Determine the [X, Y] coordinate at the center of the cell enclosing the given text.  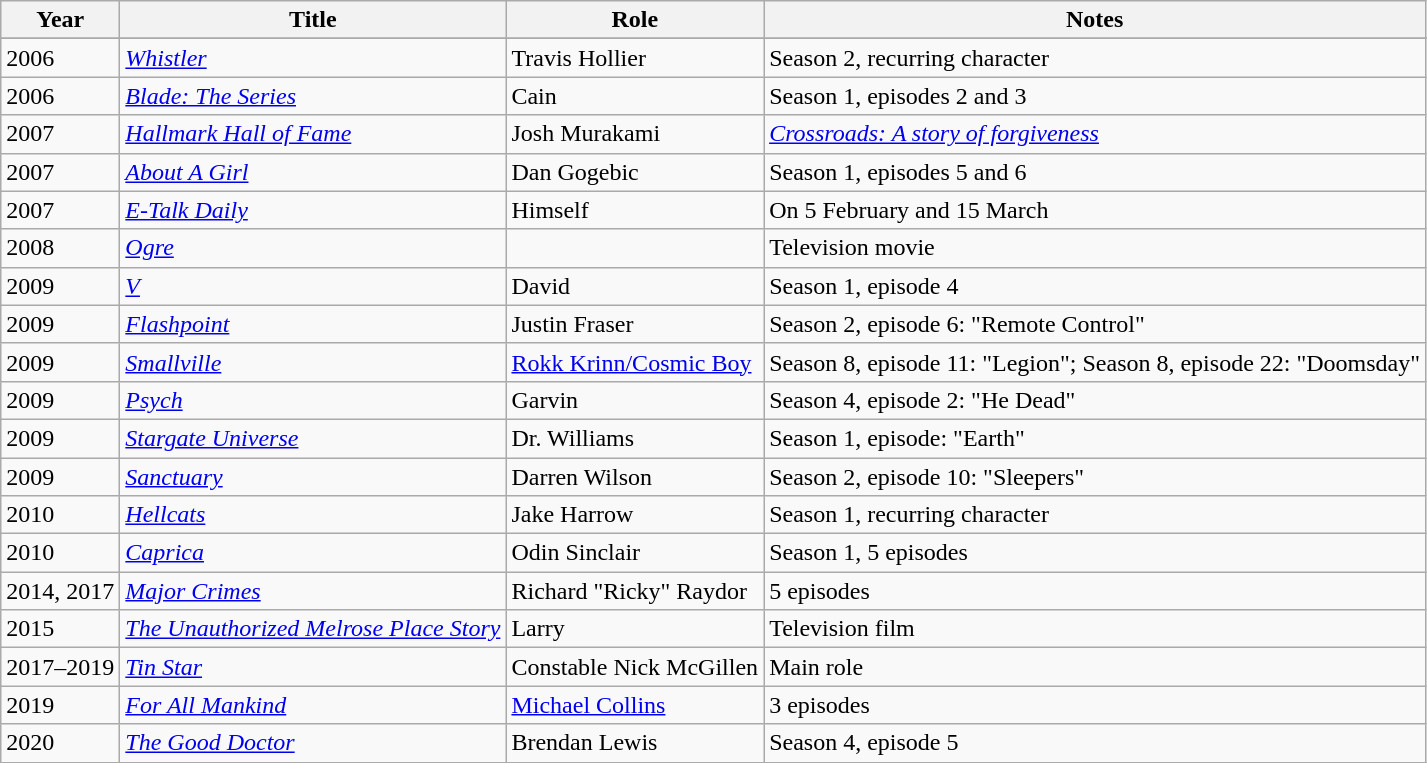
Psych [313, 400]
Season 2, episode 6: "Remote Control" [1095, 324]
2015 [60, 629]
Whistler [313, 58]
2014, 2017 [60, 591]
Hallmark Hall of Fame [313, 134]
Role [635, 20]
Season 1, episode: "Earth" [1095, 438]
Dr. Williams [635, 438]
3 episodes [1095, 705]
The Good Doctor [313, 743]
Blade: The Series [313, 96]
Title [313, 20]
Season 1, 5 episodes [1095, 553]
2019 [60, 705]
2017–2019 [60, 667]
Jake Harrow [635, 515]
Constable Nick McGillen [635, 667]
Michael Collins [635, 705]
Richard "Ricky" Raydor [635, 591]
Garvin [635, 400]
Odin Sinclair [635, 553]
Major Crimes [313, 591]
Notes [1095, 20]
On 5 February and 15 March [1095, 210]
Season 2, episode 10: "Sleepers" [1095, 477]
Ogre [313, 248]
Television film [1095, 629]
Season 1, recurring character [1095, 515]
Season 2, recurring character [1095, 58]
Travis Hollier [635, 58]
Larry [635, 629]
Caprica [313, 553]
Rokk Krinn/Cosmic Boy [635, 362]
Josh Murakami [635, 134]
Television movie [1095, 248]
About A Girl [313, 172]
Darren Wilson [635, 477]
Sanctuary [313, 477]
Cain [635, 96]
Season 1, episodes 2 and 3 [1095, 96]
Dan Gogebic [635, 172]
Season 4, episode 5 [1095, 743]
Main role [1095, 667]
Year [60, 20]
Season 1, episode 4 [1095, 286]
Himself [635, 210]
Season 8, episode 11: "Legion"; Season 8, episode 22: "Doomsday" [1095, 362]
Brendan Lewis [635, 743]
E-Talk Daily [313, 210]
Smallville [313, 362]
2020 [60, 743]
2008 [60, 248]
Flashpoint [313, 324]
For All Mankind [313, 705]
Justin Fraser [635, 324]
David [635, 286]
Hellcats [313, 515]
Stargate Universe [313, 438]
5 episodes [1095, 591]
Crossroads: A story of forgiveness [1095, 134]
V [313, 286]
Season 4, episode 2: "He Dead" [1095, 400]
The Unauthorized Melrose Place Story [313, 629]
Tin Star [313, 667]
Season 1, episodes 5 and 6 [1095, 172]
